Detect which cell encompasses the target text, then output its [x, y] center coordinate. 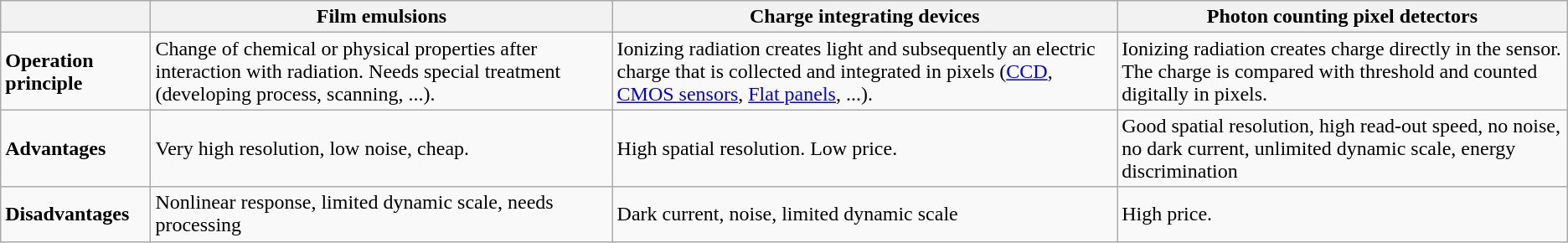
Photon counting pixel detectors [1343, 17]
Operation principle [75, 71]
Good spatial resolution, high read-out speed, no noise, no dark current, unlimited dynamic scale, energy discrimination [1343, 148]
High price. [1343, 215]
Film emulsions [382, 17]
Nonlinear response, limited dynamic scale, needs processing [382, 215]
Disadvantages [75, 215]
Ionizing radiation creates charge directly in the sensor. The charge is compared with threshold and counted digitally in pixels. [1343, 71]
Change of chemical or physical properties after interaction with radiation. Needs special treatment (developing process, scanning, ...). [382, 71]
Dark current, noise, limited dynamic scale [864, 215]
Very high resolution, low noise, cheap. [382, 148]
High spatial resolution. Low price. [864, 148]
Advantages [75, 148]
Charge integrating devices [864, 17]
